Search for the cell housing the specified text and yield its (x, y) center coordinate. 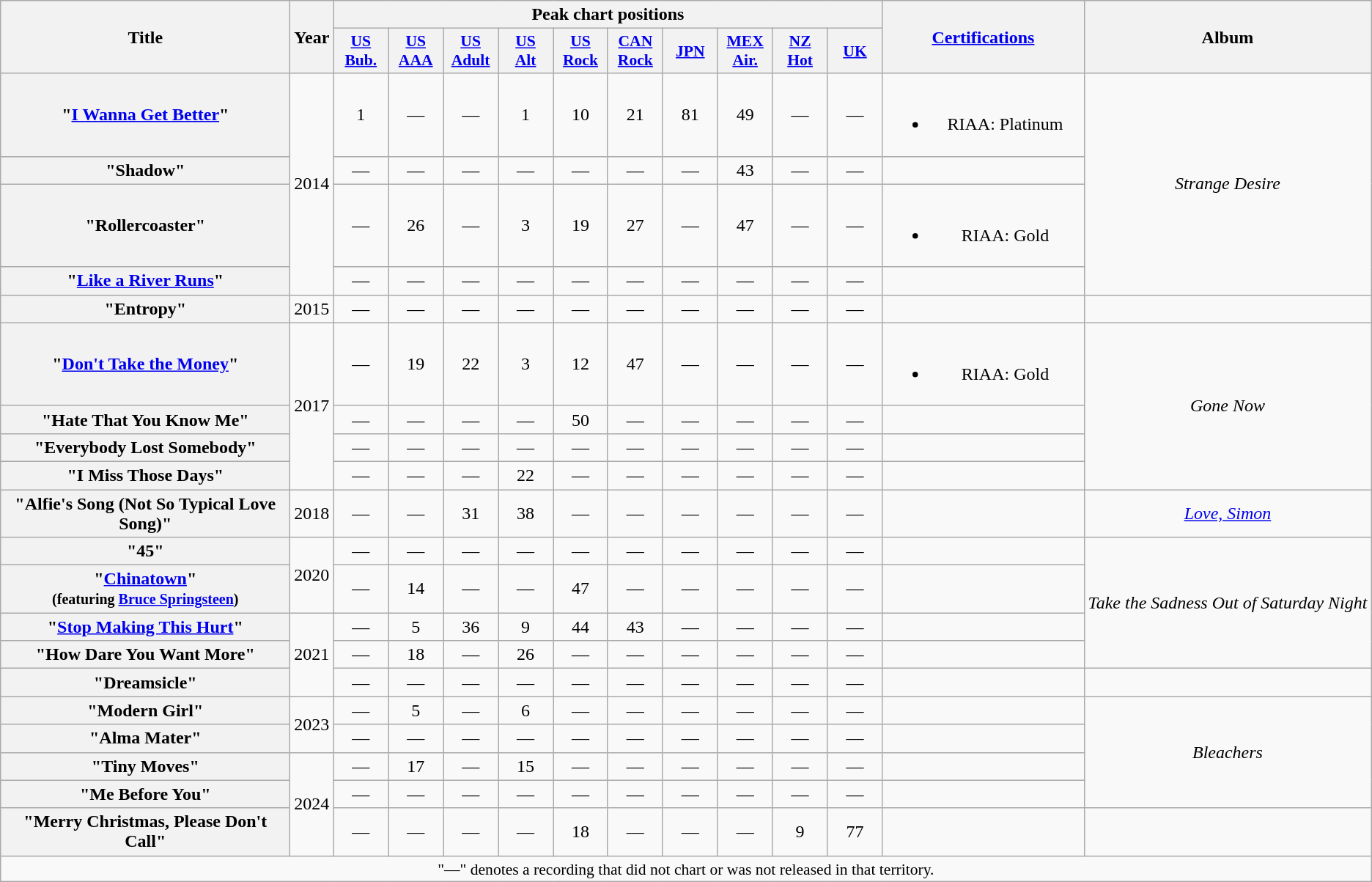
"Entropy" (145, 309)
"I Wanna Get Better" (145, 114)
2023 (312, 724)
12 (580, 364)
Bleachers (1228, 752)
31 (471, 513)
"Hate That You Know Me" (145, 419)
2017 (312, 406)
"I Miss Those Days" (145, 475)
MEXAir. (745, 51)
"Shadow" (145, 170)
2014 (312, 184)
Gone Now (1228, 406)
"Dreamsicle" (145, 683)
2015 (312, 309)
Take the Sadness Out of Saturday Night (1228, 603)
81 (690, 114)
Year (312, 37)
"Rollercoaster" (145, 226)
Album (1228, 37)
"Alma Mater" (145, 738)
UK (855, 51)
2024 (312, 804)
27 (635, 226)
"Modern Girl" (145, 710)
RIAA: Platinum (984, 114)
2021 (312, 655)
Peak chart positions (608, 15)
JPN (690, 51)
44 (580, 627)
Love, Simon (1228, 513)
6 (526, 710)
"—" denotes a recording that did not chart or was not released in that territory. (686, 869)
2020 (312, 575)
USBub. (361, 51)
14 (416, 589)
15 (526, 766)
"Like a River Runs" (145, 281)
10 (580, 114)
"Me Before You" (145, 794)
"Merry Christmas, Please Don't Call" (145, 831)
77 (855, 831)
NZHot (800, 51)
2018 (312, 513)
36 (471, 627)
"Everybody Lost Somebody" (145, 447)
CANRock (635, 51)
Certifications (984, 37)
US AAA (416, 51)
38 (526, 513)
17 (416, 766)
USAlt (526, 51)
"How Dare You Want More" (145, 655)
Title (145, 37)
"Alfie's Song (Not So Typical Love Song)" (145, 513)
US Adult (471, 51)
"Don't Take the Money" (145, 364)
"Stop Making This Hurt" (145, 627)
"Tiny Moves" (145, 766)
"45" (145, 551)
49 (745, 114)
Strange Desire (1228, 184)
21 (635, 114)
"Chinatown"(featuring Bruce Springsteen) (145, 589)
50 (580, 419)
USRock (580, 51)
